Find where the given text appears and provide that cell's center as [X, Y] coordinate. 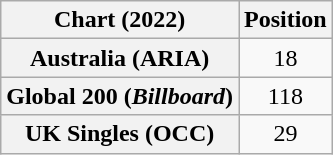
Chart (2022) [120, 20]
Australia (ARIA) [120, 58]
Position [285, 20]
UK Singles (OCC) [120, 134]
18 [285, 58]
Global 200 (Billboard) [120, 96]
118 [285, 96]
29 [285, 134]
